Scan for the cell matching the given text and deliver its (X, Y) coordinate at center. 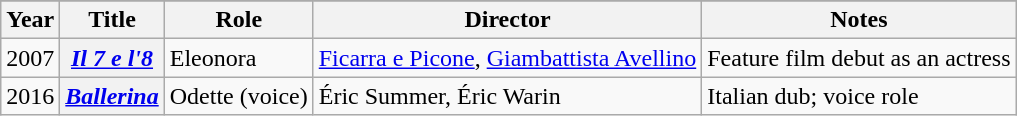
Year (30, 20)
Éric Summer, Éric Warin (508, 96)
Title (112, 20)
Eleonora (238, 58)
2016 (30, 96)
Ficarra e Picone, Giambattista Avellino (508, 58)
Italian dub; voice role (859, 96)
Role (238, 20)
Director (508, 20)
2007 (30, 58)
Il 7 e l'8 (112, 58)
Odette (voice) (238, 96)
Ballerina (112, 96)
Feature film debut as an actress (859, 58)
Notes (859, 20)
